Find where the given text appears and provide that cell's center as (X, Y) coordinate. 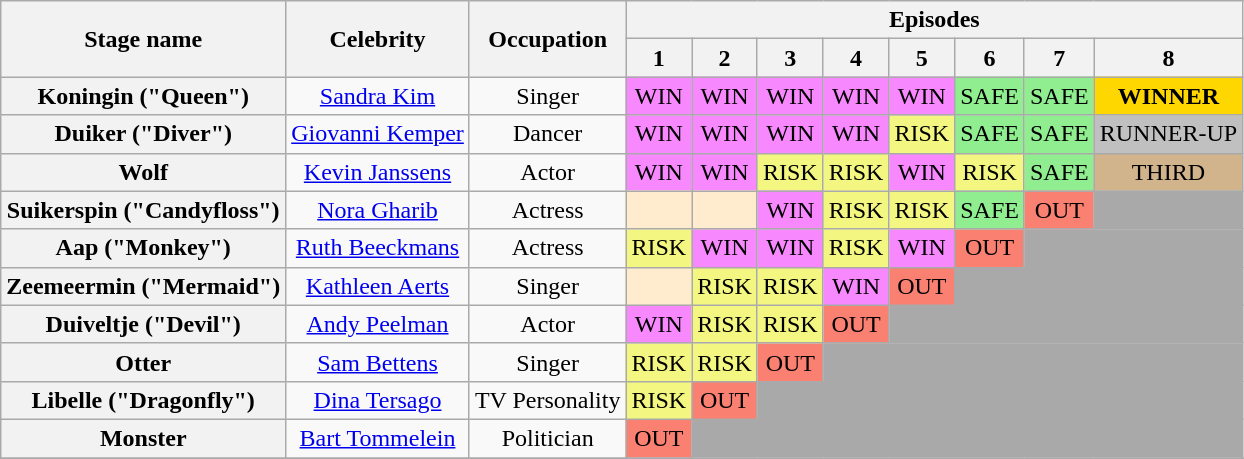
Sam Bettens (378, 362)
6 (990, 58)
Duiveltje ("Devil") (144, 324)
Dancer (548, 134)
Nora Gharib (378, 210)
THIRD (1168, 172)
7 (1059, 58)
3 (790, 58)
Andy Peelman (378, 324)
Aap ("Monkey") (144, 248)
WINNER (1168, 96)
Occupation (548, 39)
Dina Tersago (378, 400)
Suikerspin ("Candyfloss") (144, 210)
Duiker ("Diver") (144, 134)
Zeemeermin ("Mermaid") (144, 286)
Kathleen Aerts (378, 286)
RUNNER-UP (1168, 134)
Sandra Kim (378, 96)
Episodes (934, 20)
Koningin ("Queen") (144, 96)
Libelle ("Dragonfly") (144, 400)
Bart Tommelein (378, 438)
Ruth Beeckmans (378, 248)
Monster (144, 438)
4 (856, 58)
Kevin Janssens (378, 172)
2 (725, 58)
1 (659, 58)
5 (922, 58)
Otter (144, 362)
TV Personality (548, 400)
Giovanni Kemper (378, 134)
8 (1168, 58)
Politician (548, 438)
Wolf (144, 172)
Stage name (144, 39)
Celebrity (378, 39)
